Provide the [x, y] coordinate of the cell's center where the given text is located.  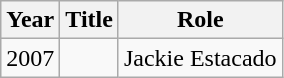
Role [200, 20]
Jackie Estacado [200, 58]
Title [90, 20]
Year [30, 20]
2007 [30, 58]
